Detect which cell encompasses the target text, then output its (X, Y) center coordinate. 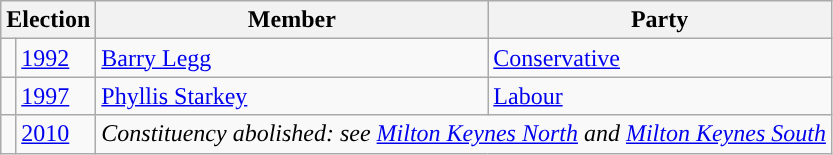
Labour (660, 96)
2010 (56, 134)
1997 (56, 96)
Phyllis Starkey (292, 96)
Election (48, 20)
Constituency abolished: see Milton Keynes North and Milton Keynes South (464, 134)
1992 (56, 58)
Conservative (660, 58)
Barry Legg (292, 58)
Party (660, 20)
Member (292, 20)
